Scan for the cell matching the given text and deliver its (x, y) coordinate at center. 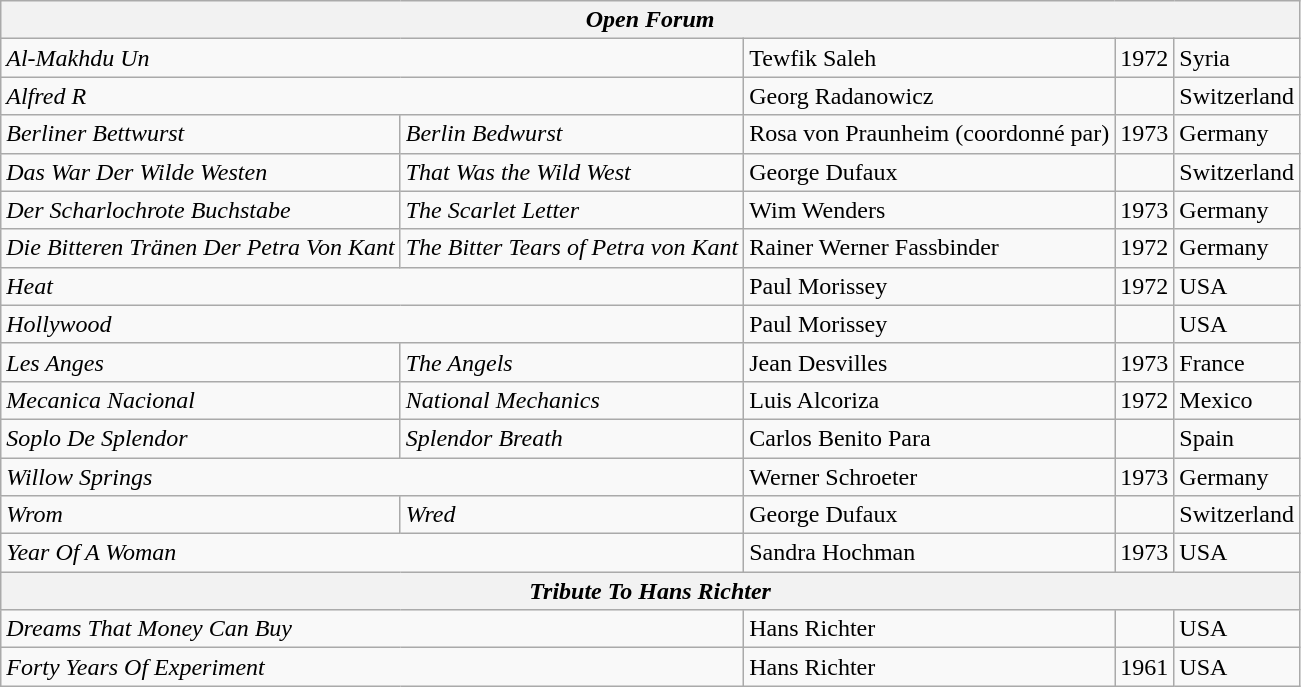
Willow Springs (372, 477)
Soplo De Splendor (200, 438)
Sandra Hochman (930, 553)
National Mechanics (572, 400)
Open Forum (650, 20)
Die Bitteren Tränen Der Petra Von Kant (200, 248)
Berlin Bedwurst (572, 134)
Heat (372, 286)
Tribute To Hans Richter (650, 591)
Mecanica Nacional (200, 400)
Dreams That Money Can Buy (372, 629)
Spain (1237, 438)
Georg Radanowicz (930, 96)
Mexico (1237, 400)
Der Scharlochrote Buchstabe (200, 210)
Jean Desvilles (930, 362)
Werner Schroeter (930, 477)
The Scarlet Letter (572, 210)
Forty Years Of Experiment (372, 667)
France (1237, 362)
Al-Makhdu Un (372, 58)
Splendor Breath (572, 438)
Wred (572, 515)
Syria (1237, 58)
Les Anges (200, 362)
Berliner Bettwurst (200, 134)
Alfred R (372, 96)
Carlos Benito Para (930, 438)
The Angels (572, 362)
Wim Wenders (930, 210)
Wrom (200, 515)
The Bitter Tears of Petra von Kant (572, 248)
Year Of A Woman (372, 553)
Das War Der Wilde Westen (200, 172)
1961 (1144, 667)
That Was the Wild West (572, 172)
Luis Alcoriza (930, 400)
Tewfik Saleh (930, 58)
Hollywood (372, 324)
Rosa von Praunheim (coordonné par) (930, 134)
Rainer Werner Fassbinder (930, 248)
